Output the [x, y] coordinate of the center of the cell containing the given text.  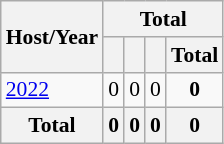
2022 [52, 90]
Host/Year [52, 36]
